Output the [x, y] coordinate of the center of the cell containing the given text.  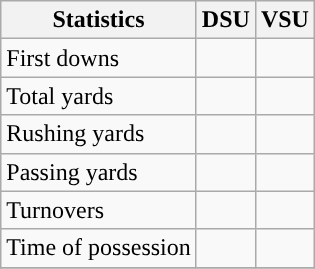
DSU [226, 20]
Turnovers [99, 210]
Statistics [99, 20]
Total yards [99, 96]
Rushing yards [99, 134]
First downs [99, 58]
VSU [284, 20]
Passing yards [99, 172]
Time of possession [99, 248]
